Scan for the cell matching the given text and deliver its [X, Y] coordinate at center. 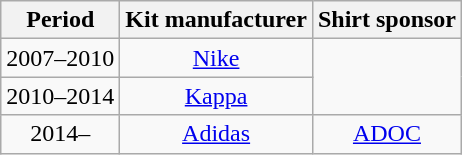
2014– [60, 134]
2007–2010 [60, 58]
Nike [216, 58]
Kit manufacturer [216, 20]
2010–2014 [60, 96]
Period [60, 20]
Shirt sponsor [386, 20]
Adidas [216, 134]
ADOC [386, 134]
Kappa [216, 96]
